Find where the given text appears and provide that cell's center as [X, Y] coordinate. 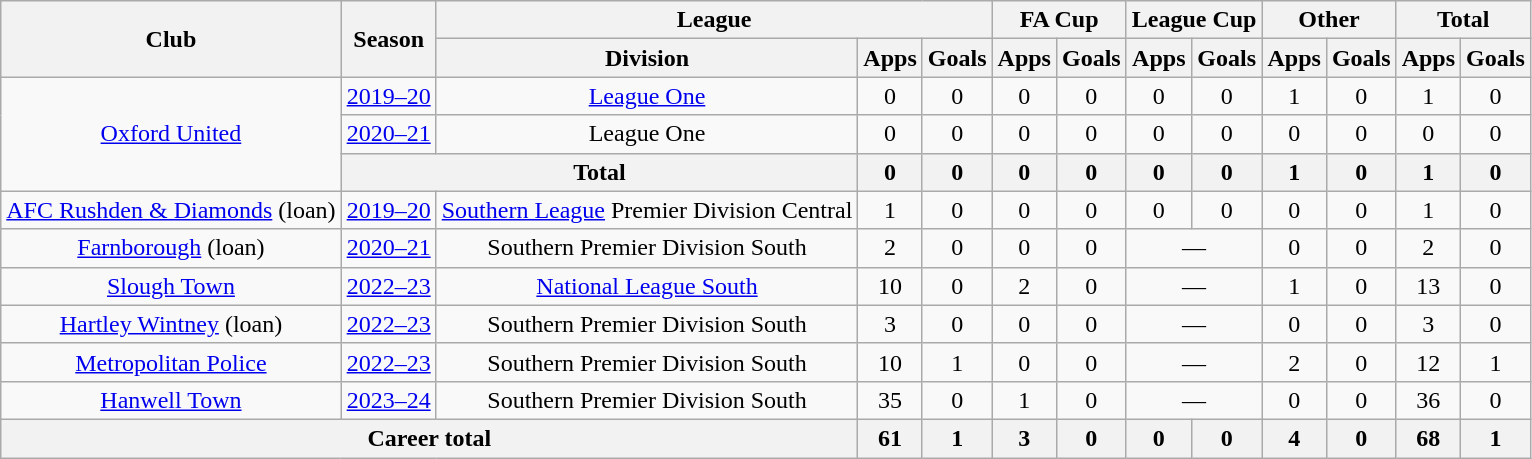
Club [171, 39]
League [714, 20]
Oxford United [171, 134]
Slough Town [171, 286]
Hanwell Town [171, 400]
4 [1294, 438]
Southern League Premier Division Central [647, 210]
Career total [430, 438]
61 [890, 438]
35 [890, 400]
FA Cup [1059, 20]
Hartley Wintney (loan) [171, 324]
Farnborough (loan) [171, 248]
12 [1428, 362]
Metropolitan Police [171, 362]
Other [1329, 20]
Division [647, 58]
Season [388, 39]
36 [1428, 400]
League Cup [1194, 20]
AFC Rushden & Diamonds (loan) [171, 210]
National League South [647, 286]
68 [1428, 438]
13 [1428, 286]
2023–24 [388, 400]
